Detect which cell encompasses the target text, then output its [x, y] center coordinate. 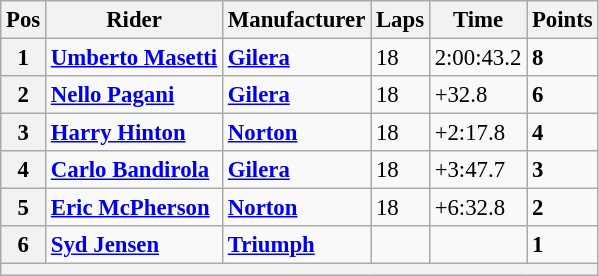
+3:47.7 [478, 170]
Nello Pagani [134, 95]
5 [24, 208]
+32.8 [478, 95]
Triumph [296, 245]
Umberto Masetti [134, 58]
Pos [24, 20]
Manufacturer [296, 20]
Points [562, 20]
Rider [134, 20]
2:00:43.2 [478, 58]
8 [562, 58]
+2:17.8 [478, 133]
Carlo Bandirola [134, 170]
Harry Hinton [134, 133]
Syd Jensen [134, 245]
Time [478, 20]
+6:32.8 [478, 208]
Laps [400, 20]
Eric McPherson [134, 208]
